Locate the cell with the specified text and output its [X, Y] center coordinate. 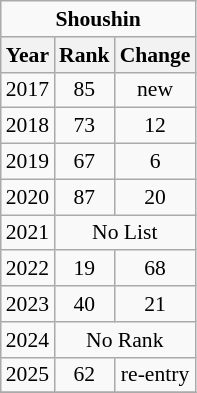
68 [156, 269]
19 [84, 269]
No Rank [124, 340]
85 [84, 90]
87 [84, 197]
20 [156, 197]
73 [84, 126]
2023 [28, 304]
6 [156, 162]
2021 [28, 233]
re-entry [156, 375]
No List [124, 233]
2019 [28, 162]
2025 [28, 375]
40 [84, 304]
Year [28, 55]
Change [156, 55]
Rank [84, 55]
12 [156, 126]
2017 [28, 90]
62 [84, 375]
2024 [28, 340]
new [156, 90]
2022 [28, 269]
21 [156, 304]
Shoushin [98, 19]
67 [84, 162]
2020 [28, 197]
2018 [28, 126]
